Search for the cell housing the specified text and yield its (X, Y) center coordinate. 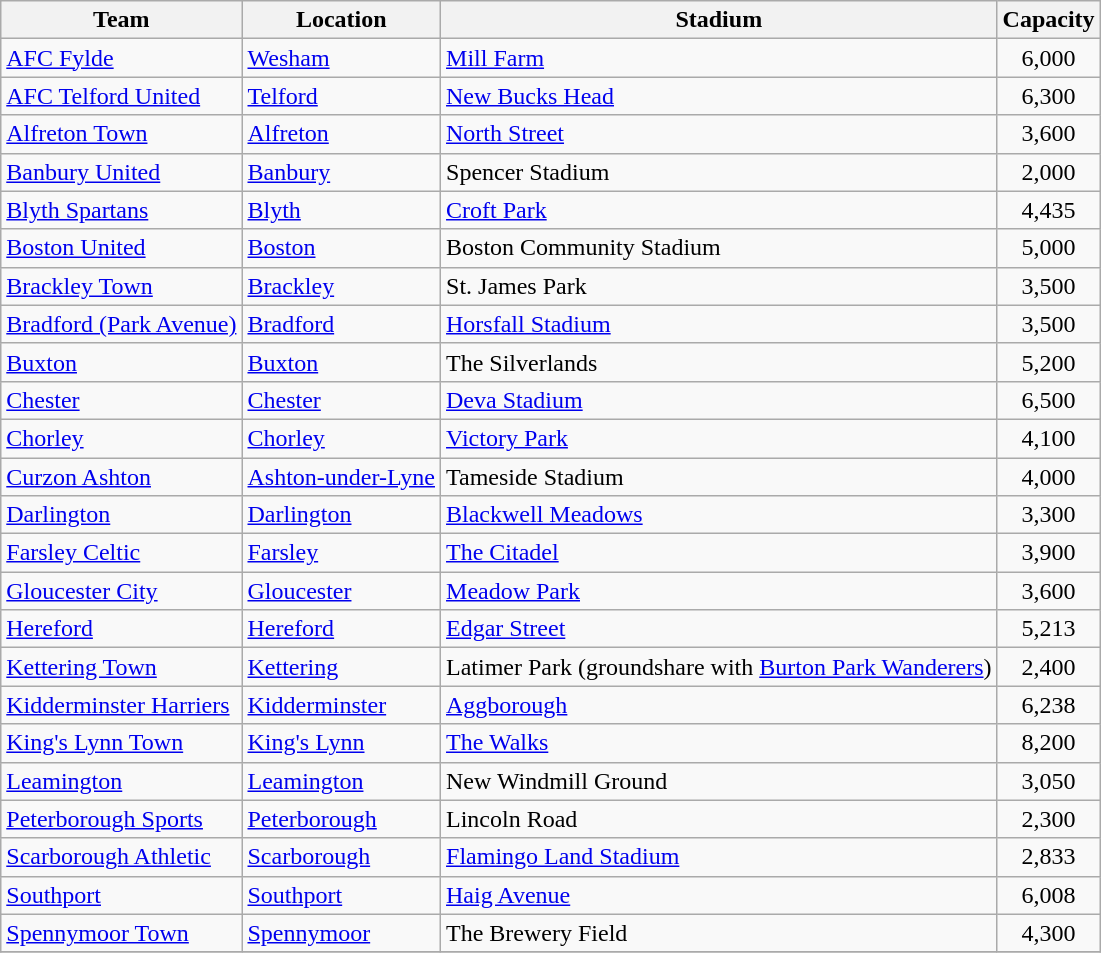
Meadow Park (720, 591)
Team (122, 20)
Bradford (342, 324)
Flamingo Land Stadium (720, 857)
The Citadel (720, 553)
3,900 (1048, 553)
6,300 (1048, 96)
Edgar Street (720, 629)
King's Lynn (342, 743)
Victory Park (720, 438)
Peterborough Sports (122, 819)
Farsley (342, 553)
Tameside Stadium (720, 477)
Kidderminster (342, 705)
Blackwell Meadows (720, 515)
4,100 (1048, 438)
Wesham (342, 58)
AFC Fylde (122, 58)
6,008 (1048, 895)
The Brewery Field (720, 933)
6,500 (1048, 400)
Bradford (Park Avenue) (122, 324)
Aggborough (720, 705)
2,400 (1048, 667)
Kettering (342, 667)
Spennymoor (342, 933)
Kettering Town (122, 667)
The Silverlands (720, 362)
New Windmill Ground (720, 781)
Deva Stadium (720, 400)
6,000 (1048, 58)
New Bucks Head (720, 96)
Gloucester City (122, 591)
3,300 (1048, 515)
Scarborough Athletic (122, 857)
Farsley Celtic (122, 553)
Telford (342, 96)
AFC Telford United (122, 96)
2,300 (1048, 819)
Boston United (122, 248)
Peterborough (342, 819)
4,300 (1048, 933)
2,833 (1048, 857)
Alfreton Town (122, 134)
Scarborough (342, 857)
The Walks (720, 743)
Stadium (720, 20)
Boston (342, 248)
Croft Park (720, 210)
Capacity (1048, 20)
Spencer Stadium (720, 172)
4,000 (1048, 477)
Blyth Spartans (122, 210)
5,213 (1048, 629)
Brackley Town (122, 286)
Mill Farm (720, 58)
Brackley (342, 286)
Latimer Park (groundshare with Burton Park Wanderers) (720, 667)
5,200 (1048, 362)
5,000 (1048, 248)
Ashton-under-Lyne (342, 477)
2,000 (1048, 172)
Boston Community Stadium (720, 248)
Location (342, 20)
King's Lynn Town (122, 743)
North Street (720, 134)
St. James Park (720, 286)
Spennymoor Town (122, 933)
Curzon Ashton (122, 477)
Horsfall Stadium (720, 324)
4,435 (1048, 210)
8,200 (1048, 743)
Alfreton (342, 134)
3,050 (1048, 781)
Banbury (342, 172)
Lincoln Road (720, 819)
Banbury United (122, 172)
Kidderminster Harriers (122, 705)
Blyth (342, 210)
Gloucester (342, 591)
Haig Avenue (720, 895)
6,238 (1048, 705)
